For the text-containing cell, return its midpoint in (X, Y) coordinate format. 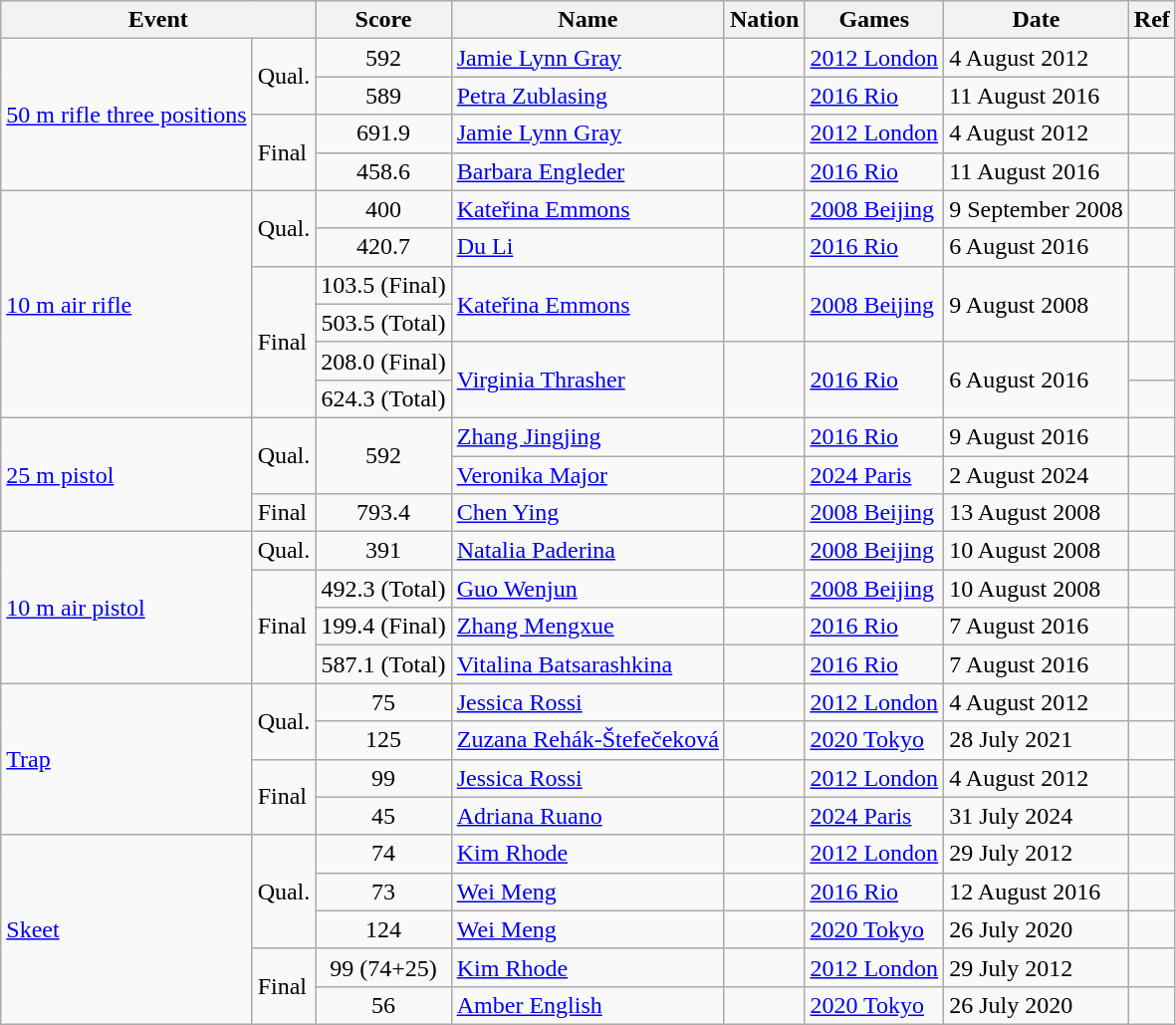
Natalia Paderina (588, 551)
Petra Zublasing (588, 96)
Chen Ying (588, 513)
Ref (1151, 20)
12 August 2016 (1037, 892)
Games (874, 20)
Guo Wenjun (588, 589)
45 (383, 816)
Barbara Engleder (588, 171)
691.9 (383, 133)
208.0 (Final) (383, 361)
503.5 (Total) (383, 323)
199.4 (Final) (383, 627)
103.5 (Final) (383, 285)
10 m air rifle (126, 304)
50 m rifle three positions (126, 115)
56 (383, 1005)
458.6 (383, 171)
Event (158, 20)
Zhang Mengxue (588, 627)
124 (383, 929)
Veronika Major (588, 475)
Nation (764, 20)
75 (383, 702)
793.4 (383, 513)
2 August 2024 (1037, 475)
99 (74+25) (383, 967)
589 (383, 96)
9 August 2008 (1037, 304)
74 (383, 854)
Zuzana Rehák-Štefečeková (588, 740)
400 (383, 209)
Vitalina Batsarashkina (588, 664)
Score (383, 20)
420.7 (383, 247)
25 m pistol (126, 474)
13 August 2008 (1037, 513)
10 m air pistol (126, 608)
Amber English (588, 1005)
624.3 (Total) (383, 398)
Name (588, 20)
9 September 2008 (1037, 209)
125 (383, 740)
Skeet (126, 929)
492.3 (Total) (383, 589)
587.1 (Total) (383, 664)
Adriana Ruano (588, 816)
Trap (126, 759)
Du Li (588, 247)
28 July 2021 (1037, 740)
Virginia Thrasher (588, 380)
391 (383, 551)
73 (383, 892)
Date (1037, 20)
31 July 2024 (1037, 816)
Zhang Jingjing (588, 436)
9 August 2016 (1037, 436)
99 (383, 778)
